Find where the given text appears and provide that cell's center as (X, Y) coordinate. 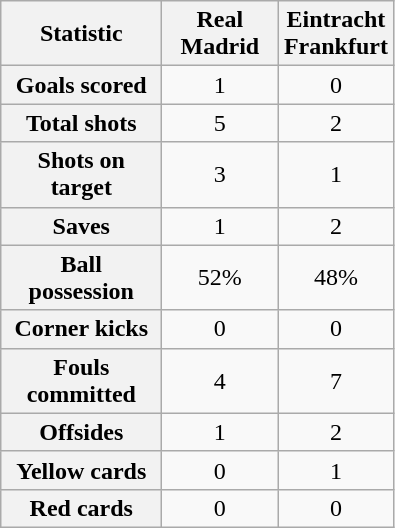
3 (220, 174)
Yellow cards (82, 470)
Corner kicks (82, 329)
4 (220, 380)
7 (336, 380)
Eintracht Frankfurt (336, 34)
Real Madrid (220, 34)
Red cards (82, 508)
Statistic (82, 34)
48% (336, 278)
5 (220, 123)
Saves (82, 226)
52% (220, 278)
Goals scored (82, 85)
Shots on target (82, 174)
Offsides (82, 432)
Fouls committed (82, 380)
Total shots (82, 123)
Ball possession (82, 278)
